Output the [X, Y] coordinate of the center of the cell containing the given text.  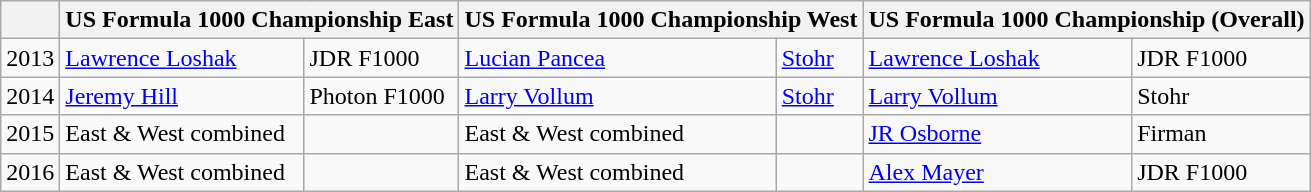
Photon F1000 [382, 96]
US Formula 1000 Championship West [661, 20]
US Formula 1000 Championship (Overall) [1086, 20]
2015 [30, 134]
Jeremy Hill [182, 96]
2013 [30, 58]
Alex Mayer [998, 172]
2016 [30, 172]
2014 [30, 96]
US Formula 1000 Championship East [260, 20]
JR Osborne [998, 134]
Lucian Pancea [618, 58]
Firman [1221, 134]
